Locate the cell with the specified text and output its (X, Y) center coordinate. 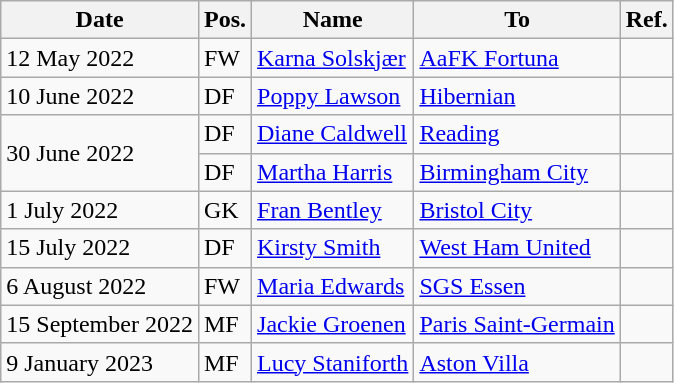
GK (224, 210)
Lucy Staniforth (333, 362)
15 July 2022 (100, 248)
1 July 2022 (100, 210)
Maria Edwards (333, 286)
Date (100, 20)
Ref. (646, 20)
Hibernian (517, 96)
12 May 2022 (100, 58)
Birmingham City (517, 172)
Kirsty Smith (333, 248)
Martha Harris (333, 172)
Bristol City (517, 210)
30 June 2022 (100, 153)
To (517, 20)
Name (333, 20)
Pos. (224, 20)
10 June 2022 (100, 96)
Fran Bentley (333, 210)
9 January 2023 (100, 362)
15 September 2022 (100, 324)
SGS Essen (517, 286)
AaFK Fortuna (517, 58)
Reading (517, 134)
Diane Caldwell (333, 134)
Paris Saint-Germain (517, 324)
Poppy Lawson (333, 96)
West Ham United (517, 248)
Aston Villa (517, 362)
6 August 2022 (100, 286)
Jackie Groenen (333, 324)
Karna Solskjær (333, 58)
